Locate the cell with the specified text and output its [x, y] center coordinate. 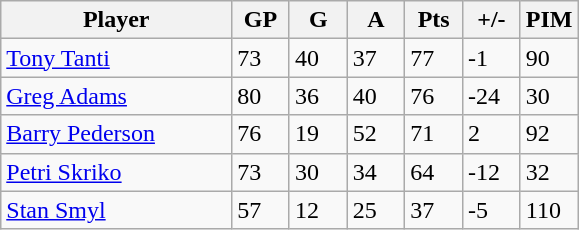
Tony Tanti [116, 58]
PIM [549, 20]
G [318, 20]
19 [318, 134]
-24 [492, 96]
Greg Adams [116, 96]
2 [492, 134]
Petri Skriko [116, 172]
34 [376, 172]
90 [549, 58]
52 [376, 134]
64 [434, 172]
25 [376, 210]
Barry Pederson [116, 134]
Pts [434, 20]
57 [261, 210]
GP [261, 20]
Stan Smyl [116, 210]
110 [549, 210]
80 [261, 96]
+/- [492, 20]
Player [116, 20]
32 [549, 172]
36 [318, 96]
77 [434, 58]
12 [318, 210]
71 [434, 134]
92 [549, 134]
-5 [492, 210]
A [376, 20]
-1 [492, 58]
-12 [492, 172]
